Pinpoint the cell where the given text exists, returning its (x, y) midpoint coordinate. 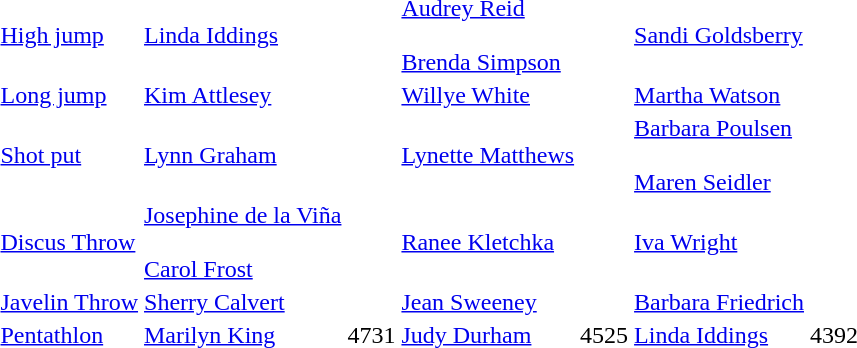
Martha Watson (720, 95)
Ranee Kletchka (488, 242)
Kim Attlesey (243, 95)
Sherry Calvert (243, 302)
Willye White (488, 95)
Lynette Matthews (488, 155)
Jean Sweeney (488, 302)
Josephine de la ViñaCarol Frost (243, 242)
Barbara PoulsenMaren Seidler (720, 155)
Iva Wright (720, 242)
Lynn Graham (243, 155)
Barbara Friedrich (720, 302)
